Identify which cell holds the provided text, then report its (x, y) central coordinate. 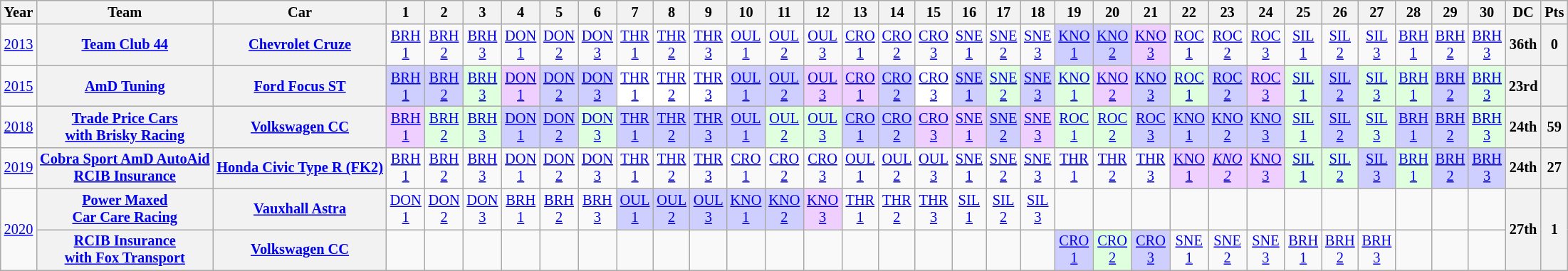
24 (1266, 12)
19 (1074, 12)
23rd (1523, 86)
2 (444, 12)
DC (1523, 12)
Team (125, 12)
59 (1554, 127)
17 (1003, 12)
11 (784, 12)
16 (969, 12)
9 (709, 12)
20 (1112, 12)
29 (1451, 12)
Ford Focus ST (299, 86)
14 (897, 12)
0 (1554, 45)
2013 (19, 45)
10 (746, 12)
36th (1523, 45)
Car (299, 12)
Chevrolet Cruze (299, 45)
AmD Tuning (125, 86)
3 (482, 12)
26 (1340, 12)
8 (671, 12)
Team Club 44 (125, 45)
6 (597, 12)
Honda Civic Type R (FK2) (299, 168)
2015 (19, 86)
Pts (1554, 12)
18 (1038, 12)
23 (1228, 12)
Vauxhall Astra (299, 209)
4 (521, 12)
2019 (19, 168)
RCIB Insurancewith Fox Transport (125, 250)
15 (934, 12)
30 (1487, 12)
22 (1189, 12)
27th (1523, 229)
7 (635, 12)
13 (860, 12)
21 (1151, 12)
12 (822, 12)
5 (559, 12)
2020 (19, 229)
Cobra Sport AmD AutoAidRCIB Insurance (125, 168)
28 (1413, 12)
Power MaxedCar Care Racing (125, 209)
Year (19, 12)
Trade Price Carswith Brisky Racing (125, 127)
25 (1303, 12)
2018 (19, 127)
